Pinpoint the cell where the given text exists, returning its (x, y) midpoint coordinate. 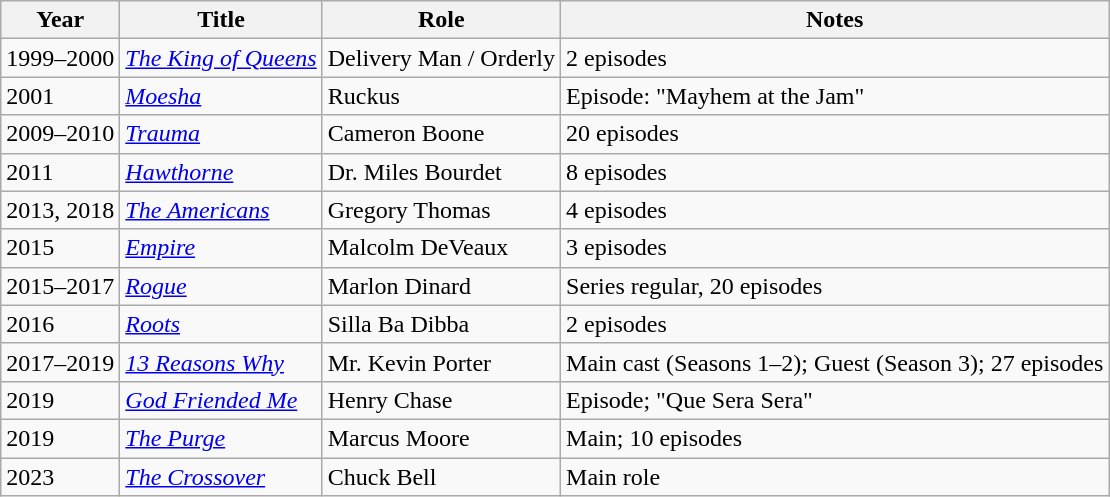
Rogue (221, 286)
Dr. Miles Bourdet (441, 172)
Main; 10 episodes (835, 438)
Henry Chase (441, 400)
Main cast (Seasons 1–2); Guest (Season 3); 27 episodes (835, 362)
2023 (60, 477)
The King of Queens (221, 58)
Silla Ba Dibba (441, 324)
2015–2017 (60, 286)
Cameron Boone (441, 134)
Marlon Dinard (441, 286)
2017–2019 (60, 362)
Main role (835, 477)
4 episodes (835, 210)
Ruckus (441, 96)
The Americans (221, 210)
Chuck Bell (441, 477)
20 episodes (835, 134)
Episode; "Que Sera Sera" (835, 400)
8 episodes (835, 172)
God Friended Me (221, 400)
Gregory Thomas (441, 210)
3 episodes (835, 248)
Roots (221, 324)
Delivery Man / Orderly (441, 58)
Mr. Kevin Porter (441, 362)
1999–2000 (60, 58)
Series regular, 20 episodes (835, 286)
2015 (60, 248)
2001 (60, 96)
2011 (60, 172)
Moesha (221, 96)
Title (221, 20)
Notes (835, 20)
Year (60, 20)
Role (441, 20)
Trauma (221, 134)
Malcolm DeVeaux (441, 248)
Marcus Moore (441, 438)
13 Reasons Why (221, 362)
The Crossover (221, 477)
2016 (60, 324)
2009–2010 (60, 134)
The Purge (221, 438)
Episode: "Mayhem at the Jam" (835, 96)
2013, 2018 (60, 210)
Hawthorne (221, 172)
Empire (221, 248)
